Locate the cell with the specified text and output its [X, Y] center coordinate. 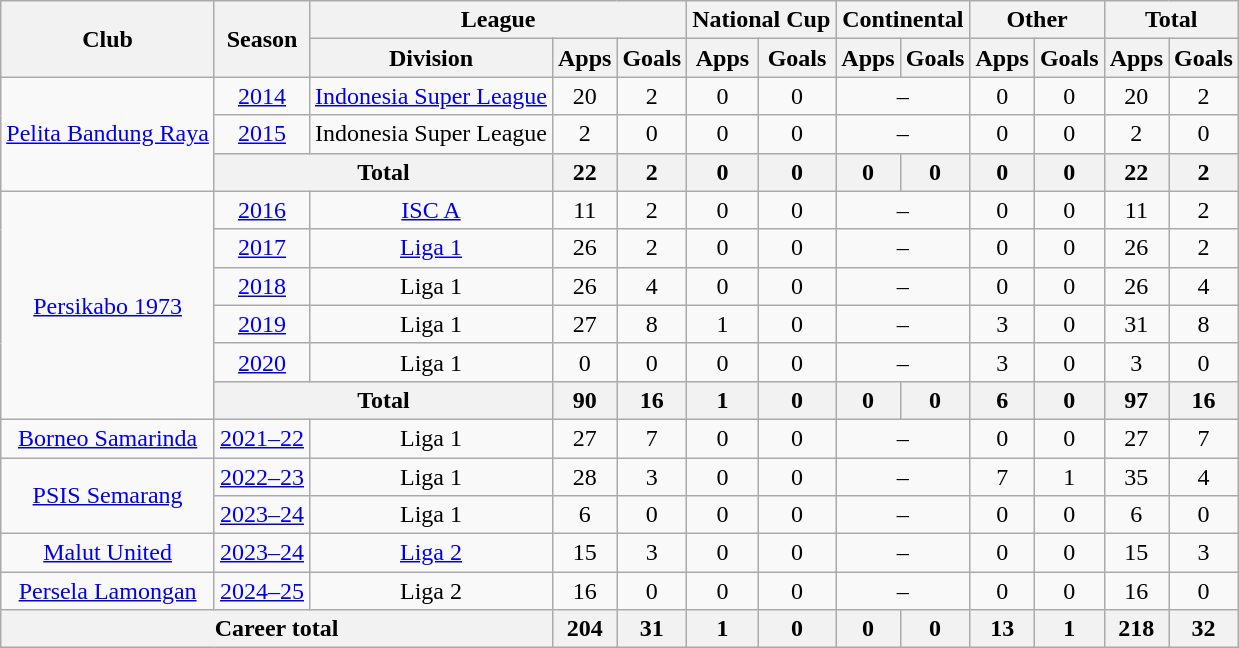
National Cup [762, 20]
Division [432, 58]
Persela Lamongan [108, 591]
2020 [262, 362]
2014 [262, 96]
13 [1002, 629]
Continental [903, 20]
32 [1204, 629]
Borneo Samarinda [108, 438]
2019 [262, 324]
97 [1136, 400]
2015 [262, 134]
2021–22 [262, 438]
2016 [262, 210]
Persikabo 1973 [108, 305]
218 [1136, 629]
Club [108, 39]
Pelita Bandung Raya [108, 134]
90 [584, 400]
2017 [262, 248]
28 [584, 477]
Season [262, 39]
PSIS Semarang [108, 496]
ISC A [432, 210]
35 [1136, 477]
Career total [277, 629]
2018 [262, 286]
League [498, 20]
Other [1037, 20]
2024–25 [262, 591]
Malut United [108, 553]
2022–23 [262, 477]
204 [584, 629]
